For the text-containing cell, return its midpoint in (X, Y) coordinate format. 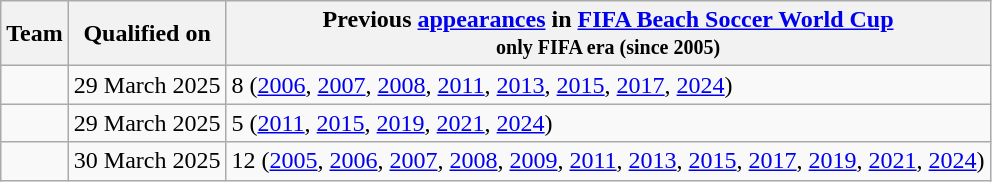
Team (35, 34)
12 (2005, 2006, 2007, 2008, 2009, 2011, 2013, 2015, 2017, 2019, 2021, 2024) (608, 161)
8 (2006, 2007, 2008, 2011, 2013, 2015, 2017, 2024) (608, 85)
5 (2011, 2015, 2019, 2021, 2024) (608, 123)
30 March 2025 (147, 161)
Previous appearances in FIFA Beach Soccer World Cuponly FIFA era (since 2005) (608, 34)
Qualified on (147, 34)
